Locate the cell with the specified text and output its (x, y) center coordinate. 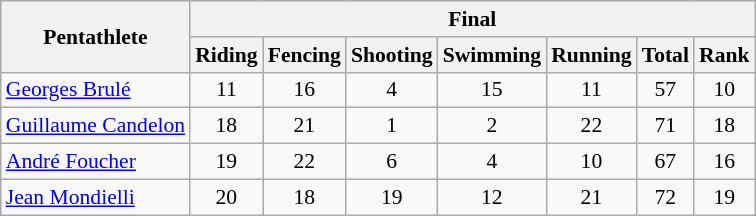
Riding (226, 55)
Fencing (304, 55)
Georges Brulé (96, 90)
67 (666, 162)
72 (666, 197)
12 (492, 197)
André Foucher (96, 162)
Running (592, 55)
2 (492, 126)
15 (492, 90)
71 (666, 126)
Shooting (392, 55)
1 (392, 126)
Jean Mondielli (96, 197)
57 (666, 90)
Guillaume Candelon (96, 126)
20 (226, 197)
Total (666, 55)
Rank (724, 55)
Pentathlete (96, 36)
Swimming (492, 55)
Final (472, 19)
6 (392, 162)
